Identify which cell holds the provided text, then report its (x, y) central coordinate. 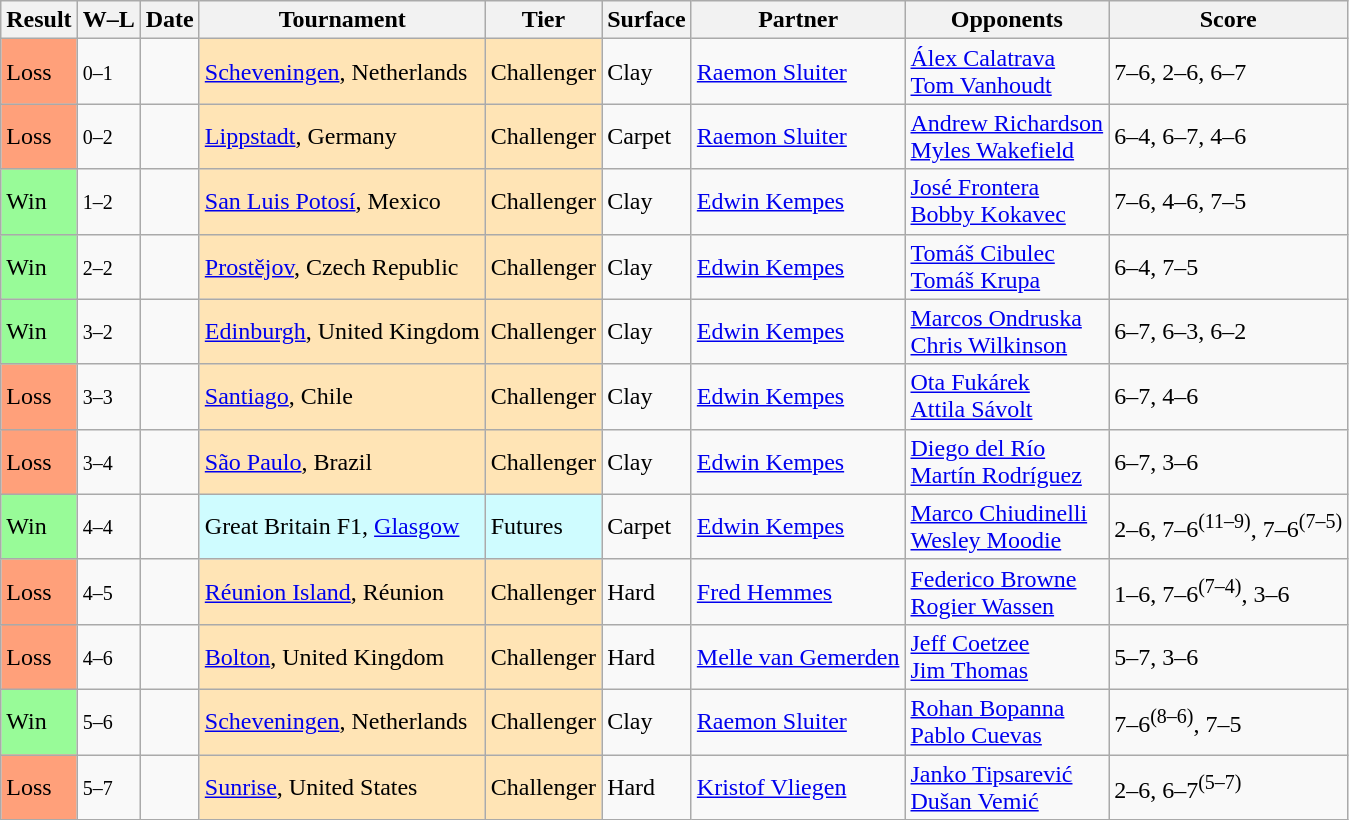
7–6, 4–6, 7–5 (1228, 202)
Diego del Río Martín Rodríguez (1007, 462)
6–7, 3–6 (1228, 462)
Melle van Gemerden (798, 656)
Janko Tipsarević Dušan Vemić (1007, 786)
Lippstadt, Germany (342, 136)
Tier (543, 20)
6–7, 6–3, 6–2 (1228, 332)
5–7 (108, 786)
7–6(8–6), 7–5 (1228, 722)
São Paulo, Brazil (342, 462)
0–1 (108, 72)
Andrew Richardson Myles Wakefield (1007, 136)
San Luis Potosí, Mexico (342, 202)
Jeff Coetzee Jim Thomas (1007, 656)
Federico Browne Rogier Wassen (1007, 592)
3–4 (108, 462)
6–4, 6–7, 4–6 (1228, 136)
Surface (647, 20)
Result (39, 20)
Partner (798, 20)
5–7, 3–6 (1228, 656)
Marcos Ondruska Chris Wilkinson (1007, 332)
Prostějov, Czech Republic (342, 266)
Rohan Bopanna Pablo Cuevas (1007, 722)
Bolton, United Kingdom (342, 656)
2–6, 6–7(5–7) (1228, 786)
Réunion Island, Réunion (342, 592)
Ota Fukárek Attila Sávolt (1007, 396)
Edinburgh, United Kingdom (342, 332)
Great Britain F1, Glasgow (342, 526)
4–5 (108, 592)
Futures (543, 526)
6–7, 4–6 (1228, 396)
1–2 (108, 202)
Opponents (1007, 20)
2–2 (108, 266)
Kristof Vliegen (798, 786)
W–L (108, 20)
0–2 (108, 136)
6–4, 7–5 (1228, 266)
3–3 (108, 396)
7–6, 2–6, 6–7 (1228, 72)
Marco Chiudinelli Wesley Moodie (1007, 526)
Sunrise, United States (342, 786)
Tournament (342, 20)
4–6 (108, 656)
Santiago, Chile (342, 396)
Fred Hemmes (798, 592)
Score (1228, 20)
4–4 (108, 526)
5–6 (108, 722)
Date (170, 20)
Álex Calatrava Tom Vanhoudt (1007, 72)
Tomáš Cibulec Tomáš Krupa (1007, 266)
2–6, 7–6(11–9), 7–6(7–5) (1228, 526)
1–6, 7–6(7–4), 3–6 (1228, 592)
3–2 (108, 332)
José Frontera Bobby Kokavec (1007, 202)
